Scan for the cell matching the given text and deliver its (x, y) coordinate at center. 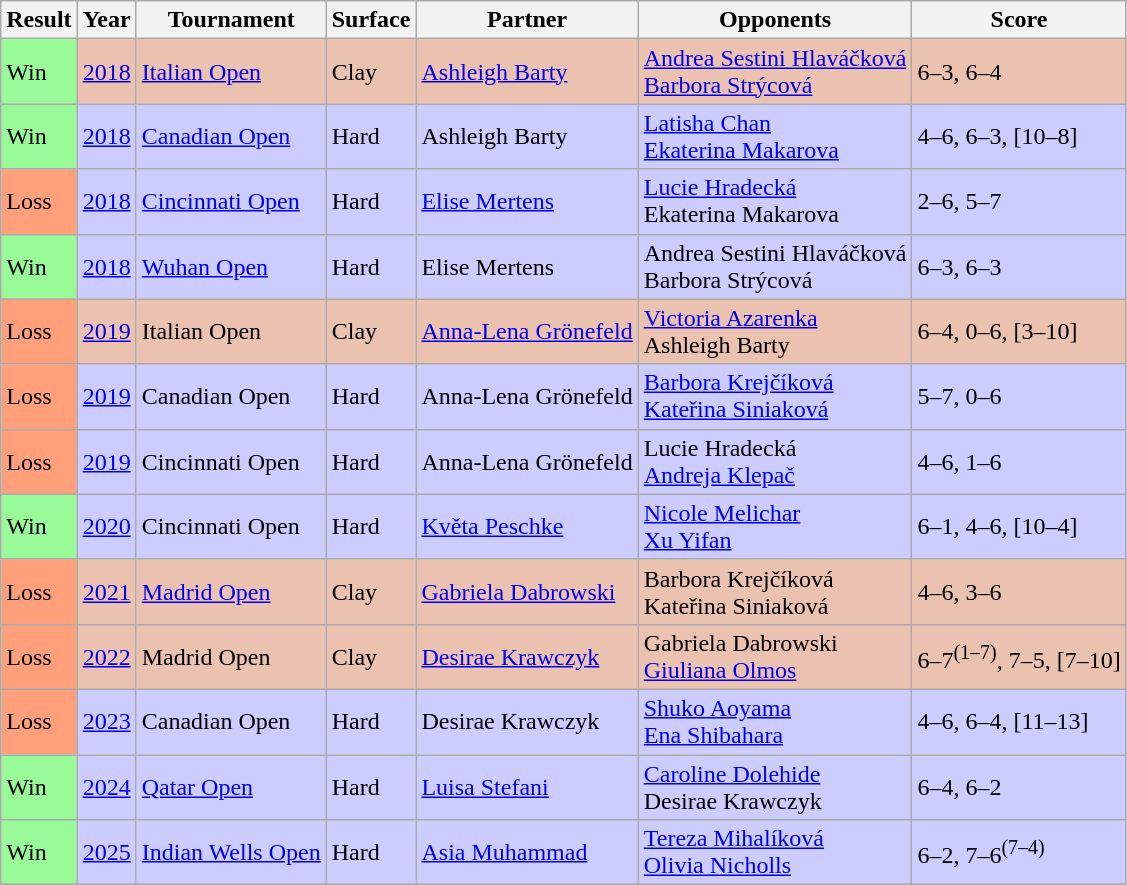
2024 (106, 786)
Score (1019, 20)
Opponents (775, 20)
4–6, 6–4, [11–13] (1019, 722)
Lucie Hradecká Andreja Klepač (775, 462)
4–6, 1–6 (1019, 462)
4–6, 6–3, [10–8] (1019, 136)
2021 (106, 592)
6–4, 0–6, [3–10] (1019, 332)
6–2, 7–6(7–4) (1019, 852)
6–7(1–7), 7–5, [7–10] (1019, 656)
Latisha Chan Ekaterina Makarova (775, 136)
Victoria Azarenka Ashleigh Barty (775, 332)
5–7, 0–6 (1019, 396)
Partner (527, 20)
Lucie Hradecká Ekaterina Makarova (775, 202)
6–1, 4–6, [10–4] (1019, 526)
Luisa Stefani (527, 786)
2–6, 5–7 (1019, 202)
2020 (106, 526)
6–3, 6–4 (1019, 72)
2023 (106, 722)
2022 (106, 656)
Nicole Melichar Xu Yifan (775, 526)
Wuhan Open (231, 266)
Year (106, 20)
Gabriela Dabrowski Giuliana Olmos (775, 656)
6–4, 6–2 (1019, 786)
Tereza Mihalíková Olivia Nicholls (775, 852)
Surface (371, 20)
Indian Wells Open (231, 852)
2025 (106, 852)
4–6, 3–6 (1019, 592)
Gabriela Dabrowski (527, 592)
Shuko Aoyama Ena Shibahara (775, 722)
6–3, 6–3 (1019, 266)
Květa Peschke (527, 526)
Asia Muhammad (527, 852)
Caroline Dolehide Desirae Krawczyk (775, 786)
Tournament (231, 20)
Qatar Open (231, 786)
Result (39, 20)
